Return the [X, Y] coordinate for the center point of the cell that contains the specified text.  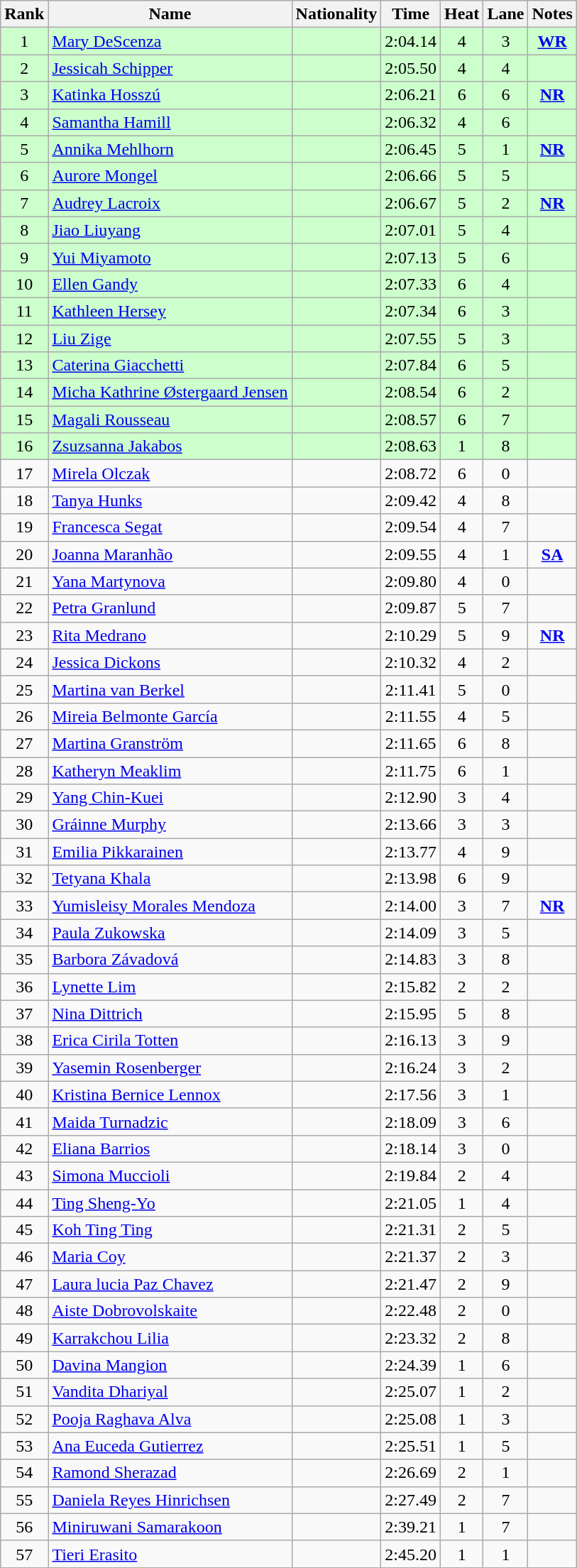
Kristina Bernice Lennox [170, 1095]
Yang Chin-Kuei [170, 798]
2:16.24 [411, 1068]
2:45.20 [411, 1554]
2:13.77 [411, 852]
2:06.66 [411, 176]
Jessica Dickons [170, 662]
2:13.66 [411, 825]
33 [24, 906]
Nina Dittrich [170, 1014]
41 [24, 1122]
Liu Zige [170, 339]
35 [24, 960]
2:09.54 [411, 527]
18 [24, 500]
Emilia Pikkarainen [170, 852]
10 [24, 284]
13 [24, 366]
2:15.95 [411, 1014]
20 [24, 554]
2:26.69 [411, 1473]
Yasemin Rosenberger [170, 1068]
2:06.67 [411, 203]
Lane [505, 14]
2:21.47 [411, 1284]
2:22.48 [411, 1311]
2:21.05 [411, 1203]
24 [24, 662]
29 [24, 798]
37 [24, 1014]
Karrakchou Lilia [170, 1338]
55 [24, 1500]
Nationality [336, 14]
2:10.29 [411, 635]
2:17.56 [411, 1095]
2:25.08 [411, 1419]
2:25.51 [411, 1446]
Yumisleisy Morales Mendoza [170, 906]
34 [24, 933]
Tanya Hunks [170, 500]
2:05.50 [411, 68]
2:07.01 [411, 230]
Francesca Segat [170, 527]
2:12.90 [411, 798]
Yana Martynova [170, 581]
22 [24, 608]
32 [24, 879]
Eliana Barrios [170, 1148]
Simona Muccioli [170, 1175]
2:39.21 [411, 1527]
19 [24, 527]
39 [24, 1068]
2:18.09 [411, 1122]
14 [24, 393]
2:10.32 [411, 662]
44 [24, 1203]
49 [24, 1338]
Audrey Lacroix [170, 203]
Tetyana Khala [170, 879]
Laura lucia Paz Chavez [170, 1284]
SA [552, 554]
Zsuzsanna Jakabos [170, 446]
Gráinne Murphy [170, 825]
2:11.55 [411, 716]
40 [24, 1095]
2:25.07 [411, 1392]
2:14.00 [411, 906]
Heat [462, 14]
54 [24, 1473]
Name [170, 14]
2:19.84 [411, 1175]
30 [24, 825]
42 [24, 1148]
Miniruwani Samarakoon [170, 1527]
Lynette Lim [170, 987]
2:08.72 [411, 473]
2:21.37 [411, 1257]
Paula Zukowska [170, 933]
2:09.87 [411, 608]
Maria Coy [170, 1257]
Kathleen Hersey [170, 311]
2:21.31 [411, 1230]
Notes [552, 14]
Vandita Dhariyal [170, 1392]
51 [24, 1392]
43 [24, 1175]
Mirela Olczak [170, 473]
2:18.14 [411, 1148]
Aurore Mongel [170, 176]
Ana Euceda Gutierrez [170, 1446]
2:09.80 [411, 581]
2:04.14 [411, 41]
2:07.13 [411, 257]
Martina van Berkel [170, 689]
2:08.57 [411, 420]
Mary DeScenza [170, 41]
48 [24, 1311]
2:24.39 [411, 1365]
2:27.49 [411, 1500]
Magali Rousseau [170, 420]
17 [24, 473]
36 [24, 987]
Pooja Raghava Alva [170, 1419]
53 [24, 1446]
2:11.75 [411, 770]
57 [24, 1554]
Annika Mehlhorn [170, 149]
Katheryn Meaklim [170, 770]
Jiao Liuyang [170, 230]
Koh Ting Ting [170, 1230]
38 [24, 1041]
Rank [24, 14]
2:09.55 [411, 554]
Yui Miyamoto [170, 257]
23 [24, 635]
Katinka Hosszú [170, 95]
Maida Turnadzic [170, 1122]
Ramond Sherazad [170, 1473]
2:07.33 [411, 284]
2:06.45 [411, 149]
2:08.63 [411, 446]
Barbora Závadová [170, 960]
2:09.42 [411, 500]
15 [24, 420]
28 [24, 770]
2:16.13 [411, 1041]
2:07.34 [411, 311]
2:08.54 [411, 393]
26 [24, 716]
Ting Sheng-Yo [170, 1203]
WR [552, 41]
Micha Kathrine Østergaard Jensen [170, 393]
2:07.55 [411, 339]
47 [24, 1284]
25 [24, 689]
Martina Granström [170, 743]
Petra Granlund [170, 608]
2:14.09 [411, 933]
2:06.21 [411, 95]
21 [24, 581]
2:11.65 [411, 743]
16 [24, 446]
Time [411, 14]
27 [24, 743]
Rita Medrano [170, 635]
2:07.84 [411, 366]
31 [24, 852]
Ellen Gandy [170, 284]
45 [24, 1230]
2:23.32 [411, 1338]
12 [24, 339]
2:11.41 [411, 689]
Jessicah Schipper [170, 68]
Davina Mangion [170, 1365]
Caterina Giacchetti [170, 366]
50 [24, 1365]
2:06.32 [411, 122]
Joanna Maranhão [170, 554]
56 [24, 1527]
Daniela Reyes Hinrichsen [170, 1500]
Samantha Hamill [170, 122]
52 [24, 1419]
2:14.83 [411, 960]
Mireia Belmonte García [170, 716]
46 [24, 1257]
Erica Cirila Totten [170, 1041]
2:13.98 [411, 879]
2:15.82 [411, 987]
Tieri Erasito [170, 1554]
Aiste Dobrovolskaite [170, 1311]
11 [24, 311]
